Return the [X, Y] coordinate for the center point of the cell that contains the specified text.  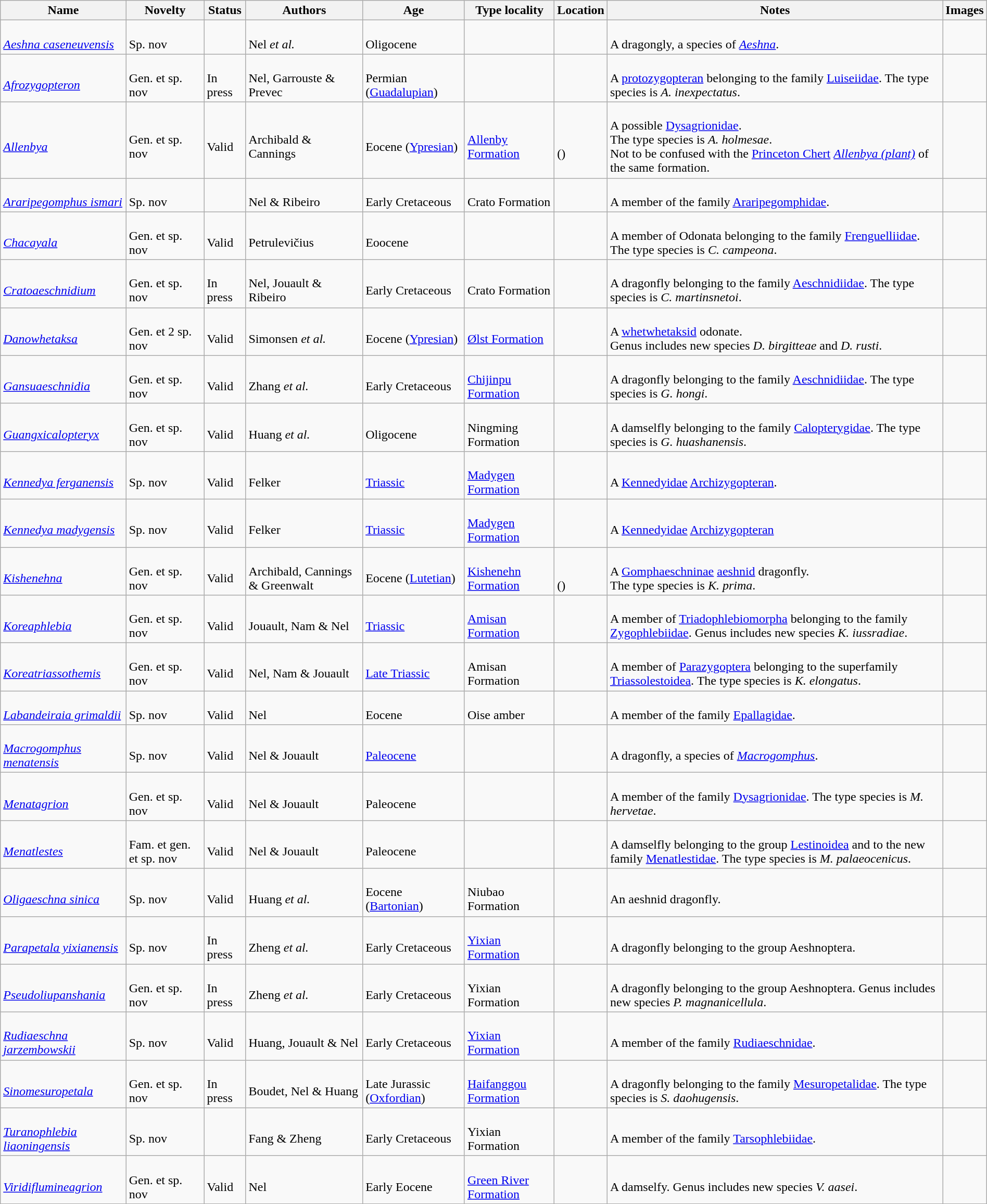
Eocene [414, 708]
Permian (Guadalupian) [414, 78]
Menatagrion [64, 797]
Koreatriassothemis [64, 667]
Status [225, 10]
A possible Dysagrionidae. The type species is A. holmesae.Not to be confused with the Princeton Chert Allenbya (plant) of the same formation. [775, 140]
Huang, Jouault & Nel [304, 1036]
Chacayala [64, 236]
A Kennedyidae Archizygopteran. [775, 475]
Kishenehna [64, 571]
Type locality [509, 10]
Turanophlebia liaoningensis [64, 1132]
Age [414, 10]
A member of Parazygoptera belonging to the superfamily Triassolestoidea. The type species is K. elongatus. [775, 667]
Cratoaeschnidium [64, 284]
Rudiaeschna jarzembowskii [64, 1036]
Images [965, 10]
A Kennedyidae Archizygopteran [775, 523]
Oise amber [509, 708]
Archibald, Cannings & Greenwalt [304, 571]
Petrulevičius [304, 236]
A member of the family Araripegomphidae. [775, 195]
Nel & Ribeiro [304, 195]
A member of Odonata belonging to the family Frenguelliidae. The type species is C. campeona. [775, 236]
Location [581, 10]
Ølst Formation [509, 331]
Viridiflumineagrion [64, 1180]
Fang & Zheng [304, 1132]
Novelty [165, 10]
Archibald & Cannings [304, 140]
A damselfly belonging to the family Calopterygidae. The type species is G. huashanensis. [775, 427]
Boudet, Nel & Huang [304, 1084]
A protozygopteran belonging to the family Luiseiidae. The type species is A. inexpectatus. [775, 78]
Kennedya ferganensis [64, 475]
Pseudoliupanshania [64, 988]
Macrogomphus menatensis [64, 749]
Niubao Formation [509, 892]
Eocene (Bartonian) [414, 892]
Gansuaeschnidia [64, 379]
Late Triassic [414, 667]
Authors [304, 10]
A damselfly belonging to the group Lestinoidea and to the new family Menatlestidae. The type species is M. palaeocenicus. [775, 844]
A dragonfly belonging to the group Aeshnoptera. Genus includes new species P. magnanicellula. [775, 988]
An aeshnid dragonfly. [775, 892]
A damselfy. Genus includes new species V. aasei. [775, 1180]
Gen. et 2 sp. nov [165, 331]
Guangxicalopteryx [64, 427]
A dragonfly belonging to the group Aeshnoptera. [775, 940]
Oligaeschna sinica [64, 892]
Jouault, Nam & Nel [304, 619]
Danowhetaksa [64, 331]
Nel, Nam & Jouault [304, 667]
A member of the family Tarsophlebiidae. [775, 1132]
A member of the family Rudiaeschnidae. [775, 1036]
Nel et al. [304, 37]
Late Jurassic (Oxfordian) [414, 1084]
A member of Triadophlebiomorpha belonging to the family Zygophlebiidae. Genus includes new species K. iussradiae. [775, 619]
A dragonfly belonging to the family Mesuropetalidae. The type species is S. daohugensis. [775, 1084]
Afrozygopteron [64, 78]
Sinomesuropetala [64, 1084]
Chijinpu Formation [509, 379]
Zhang et al. [304, 379]
Ningming Formation [509, 427]
Araripegomphus ismari [64, 195]
Allenby Formation [509, 140]
Notes [775, 10]
A member of the family Epallagidae. [775, 708]
Eocene (Lutetian) [414, 571]
Koreaphlebia [64, 619]
A dragonfly belonging to the family Aeschnidiidae. The type species is C. martinsnetoi. [775, 284]
Nel, Jouault & Ribeiro [304, 284]
Nel, Garrouste & Prevec [304, 78]
A dragonfly, a species of Macrogomphus. [775, 749]
Eoocene [414, 236]
Simonsen et al. [304, 331]
Kishenehn Formation [509, 571]
Early Eocene [414, 1180]
Haifanggou Formation [509, 1084]
Kennedya madygensis [64, 523]
Allenbya [64, 140]
Labandeiraia grimaldii [64, 708]
A dragonfly belonging to the family Aeschnidiidae. The type species is G. hongi. [775, 379]
A dragongly, a species of Aeshna. [775, 37]
Aeshna caseneuvensis [64, 37]
Menatlestes [64, 844]
Name [64, 10]
Green River Formation [509, 1180]
Parapetala yixianensis [64, 940]
Fam. et gen. et sp. nov [165, 844]
A Gomphaeschninae aeshnid dragonfly. The type species is K. prima. [775, 571]
A member of the family Dysagrionidae. The type species is M. hervetae. [775, 797]
A whetwhetaksid odonate. Genus includes new species D. birgitteae and D. rusti. [775, 331]
